Provide the (X, Y) coordinate of the cell's center where the given text is located.  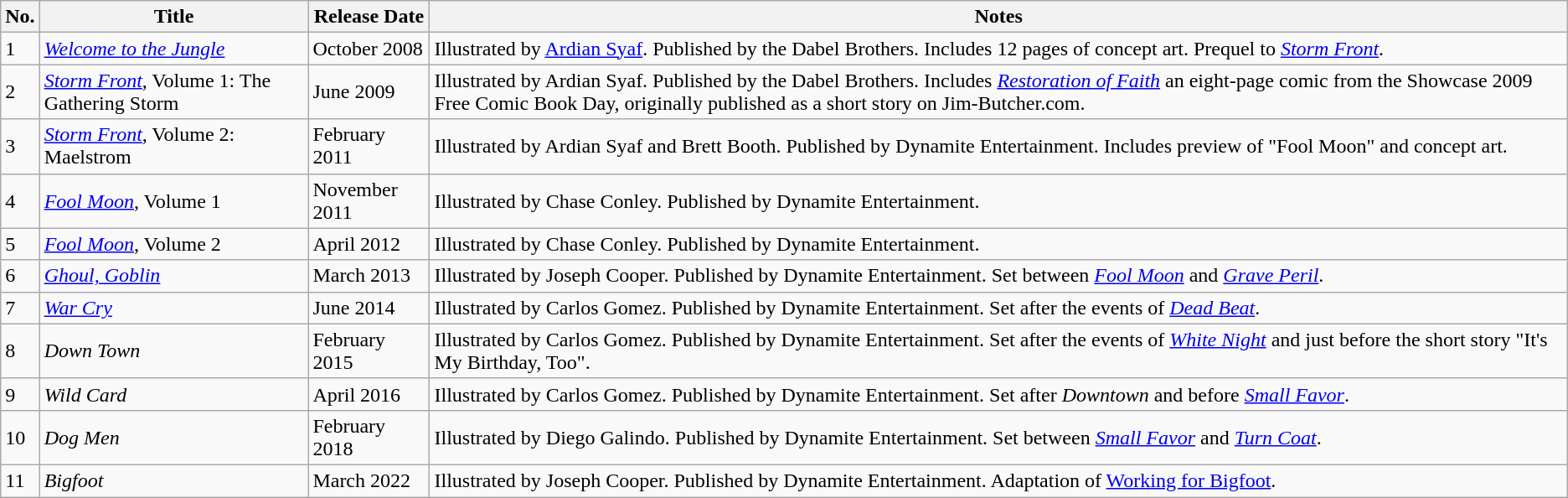
Illustrated by Ardian Syaf. Published by the Dabel Brothers. Includes 12 pages of concept art. Prequel to Storm Front. (998, 49)
5 (20, 244)
Bigfoot (174, 480)
Welcome to the Jungle (174, 49)
February 2015 (369, 350)
Illustrated by Joseph Cooper. Published by Dynamite Entertainment. Set between Fool Moon and Grave Peril. (998, 276)
Down Town (174, 350)
April 2012 (369, 244)
Illustrated by Joseph Cooper. Published by Dynamite Entertainment. Adaptation of Working for Bigfoot. (998, 480)
Title (174, 17)
Release Date (369, 17)
10 (20, 438)
February 2011 (369, 146)
Storm Front, Volume 2: Maelstrom (174, 146)
3 (20, 146)
October 2008 (369, 49)
1 (20, 49)
11 (20, 480)
9 (20, 394)
Illustrated by Ardian Syaf and Brett Booth. Published by Dynamite Entertainment. Includes preview of "Fool Moon" and concept art. (998, 146)
Notes (998, 17)
7 (20, 308)
Fool Moon, Volume 1 (174, 201)
Illustrated by Diego Galindo. Published by Dynamite Entertainment. Set between Small Favor and Turn Coat. (998, 438)
8 (20, 350)
February 2018 (369, 438)
June 2009 (369, 92)
War Cry (174, 308)
Dog Men (174, 438)
No. (20, 17)
March 2013 (369, 276)
4 (20, 201)
Wild Card (174, 394)
2 (20, 92)
Storm Front, Volume 1: The Gathering Storm (174, 92)
April 2016 (369, 394)
June 2014 (369, 308)
Illustrated by Carlos Gomez. Published by Dynamite Entertainment. Set after the events of Dead Beat. (998, 308)
Ghoul, Goblin (174, 276)
Illustrated by Carlos Gomez. Published by Dynamite Entertainment. Set after Downtown and before Small Favor. (998, 394)
Fool Moon, Volume 2 (174, 244)
November 2011 (369, 201)
6 (20, 276)
March 2022 (369, 480)
